For the text-containing cell, return its midpoint in (X, Y) coordinate format. 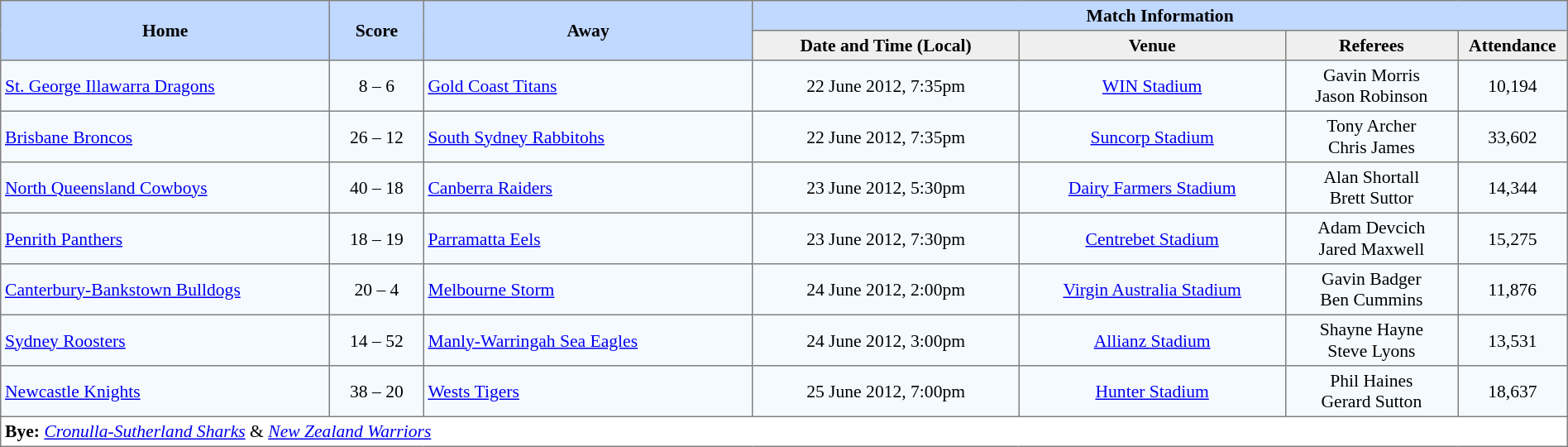
Centrebet Stadium (1152, 238)
South Sydney Rabbitohs (588, 137)
Adam Devcich Jared Maxwell (1371, 238)
13,531 (1513, 340)
Penrith Panthers (165, 238)
Referees (1371, 46)
Virgin Australia Stadium (1152, 290)
Wests Tigers (588, 392)
Match Information (1159, 16)
26 – 12 (377, 137)
18 – 19 (377, 238)
Brisbane Broncos (165, 137)
Parramatta Eels (588, 238)
Tony Archer Chris James (1371, 137)
38 – 20 (377, 392)
23 June 2012, 5:30pm (886, 188)
14 – 52 (377, 340)
Sydney Roosters (165, 340)
Canberra Raiders (588, 188)
Shayne Hayne Steve Lyons (1371, 340)
Melbourne Storm (588, 290)
Home (165, 31)
24 June 2012, 3:00pm (886, 340)
St. George Illawarra Dragons (165, 86)
24 June 2012, 2:00pm (886, 290)
Bye: Cronulla-Sutherland Sharks & New Zealand Warriors (784, 431)
14,344 (1513, 188)
40 – 18 (377, 188)
Dairy Farmers Stadium (1152, 188)
Newcastle Knights (165, 392)
Suncorp Stadium (1152, 137)
Gavin Badger Ben Cummins (1371, 290)
20 – 4 (377, 290)
10,194 (1513, 86)
WIN Stadium (1152, 86)
Allianz Stadium (1152, 340)
15,275 (1513, 238)
Score (377, 31)
Hunter Stadium (1152, 392)
23 June 2012, 7:30pm (886, 238)
Manly-Warringah Sea Eagles (588, 340)
Canterbury-Bankstown Bulldogs (165, 290)
25 June 2012, 7:00pm (886, 392)
Alan Shortall Brett Suttor (1371, 188)
18,637 (1513, 392)
8 – 6 (377, 86)
Date and Time (Local) (886, 46)
Gold Coast Titans (588, 86)
Venue (1152, 46)
North Queensland Cowboys (165, 188)
11,876 (1513, 290)
Phil Haines Gerard Sutton (1371, 392)
Attendance (1513, 46)
33,602 (1513, 137)
Away (588, 31)
Gavin Morris Jason Robinson (1371, 86)
